Capture the cell that displays the provided text and extract its [X, Y] central coordinate. 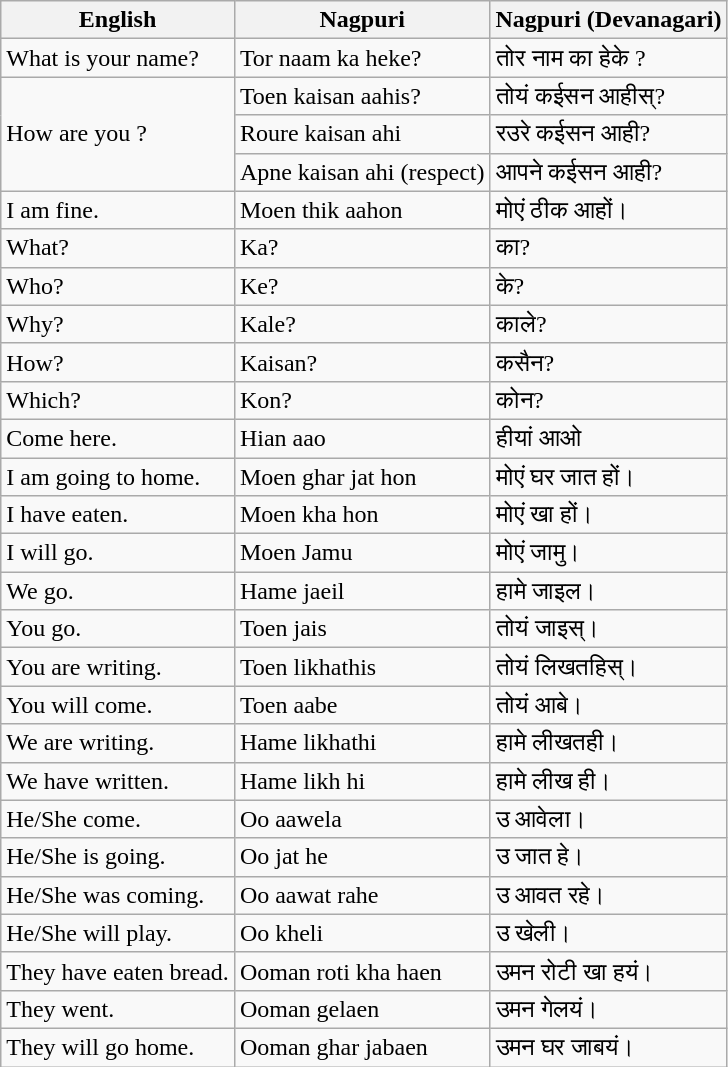
Kale? [362, 324]
English [118, 20]
उमन घर जाबयं। [608, 1047]
काले? [608, 324]
How are you ? [118, 134]
Toen kaisan aahis? [362, 96]
Moen Jamu [362, 553]
I have eaten. [118, 515]
Ke? [362, 286]
Oo aawat rahe [362, 895]
Apne kaisan ahi (respect) [362, 172]
I am fine. [118, 210]
हीयां आओ [608, 438]
Ooman gelaen [362, 1009]
कसैन? [608, 362]
Kon? [362, 400]
He/She is going. [118, 857]
मोएं ठीक आहों। [608, 210]
I will go. [118, 553]
तोयं आबे। [608, 705]
How? [118, 362]
Nagpuri [362, 20]
We have written. [118, 781]
Which? [118, 400]
Oo jat he [362, 857]
Toen aabe [362, 705]
Come here. [118, 438]
कोन? [608, 400]
Ooman ghar jabaen [362, 1047]
हामे लीखतही। [608, 743]
I am going to home. [118, 477]
Ooman roti kha haen [362, 971]
They will go home. [118, 1047]
का? [608, 248]
मोएं खा हों। [608, 515]
Tor naam ka heke? [362, 58]
तोयं लिखतहिस्। [608, 667]
तोर नाम का हेके ? [608, 58]
उ खेली। [608, 933]
उ आवेला। [608, 819]
He/She was coming. [118, 895]
He/She come. [118, 819]
You will come. [118, 705]
He/She will play. [118, 933]
Moen kha hon [362, 515]
Hian aao [362, 438]
उमन रोटी खा हयं। [608, 971]
मोएं घर जात हों। [608, 477]
Oo aawela [362, 819]
Toen jais [362, 629]
What is your name? [118, 58]
Moen ghar jat hon [362, 477]
आपने कईसन आही? [608, 172]
मोएं जामु। [608, 553]
Oo kheli [362, 933]
Moen thik aahon [362, 210]
You are writing. [118, 667]
Hame jaeil [362, 591]
What? [118, 248]
Nagpuri (Devanagari) [608, 20]
We go. [118, 591]
You go. [118, 629]
हामे जाइल। [608, 591]
के? [608, 286]
Why? [118, 324]
They have eaten bread. [118, 971]
Who? [118, 286]
तोयं जाइस्। [608, 629]
Hame likh hi [362, 781]
उ जात हे। [608, 857]
तोयं कईसन आहीस्? [608, 96]
उमन गेलयं। [608, 1009]
Toen likhathis [362, 667]
Roure kaisan ahi [362, 134]
Hame likhathi [362, 743]
They went. [118, 1009]
रउरे कईसन आही? [608, 134]
We are writing. [118, 743]
उ आवत रहे। [608, 895]
हामे लीख ही। [608, 781]
Ka? [362, 248]
Kaisan? [362, 362]
